Search for the cell housing the specified text and yield its (X, Y) center coordinate. 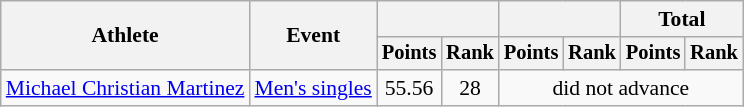
Total (682, 19)
55.56 (409, 88)
28 (470, 88)
Event (312, 36)
Men's singles (312, 88)
Michael Christian Martinez (126, 88)
Athlete (126, 36)
did not advance (621, 88)
